From the cell containing the given text, extract its center point as (x, y) coordinate. 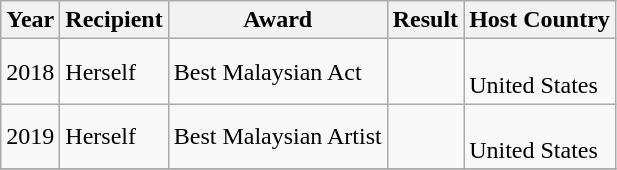
Best Malaysian Act (278, 72)
2019 (30, 136)
Best Malaysian Artist (278, 136)
Year (30, 20)
Host Country (540, 20)
2018 (30, 72)
Result (425, 20)
Recipient (114, 20)
Award (278, 20)
